Locate the cell with the specified text and output its (X, Y) center coordinate. 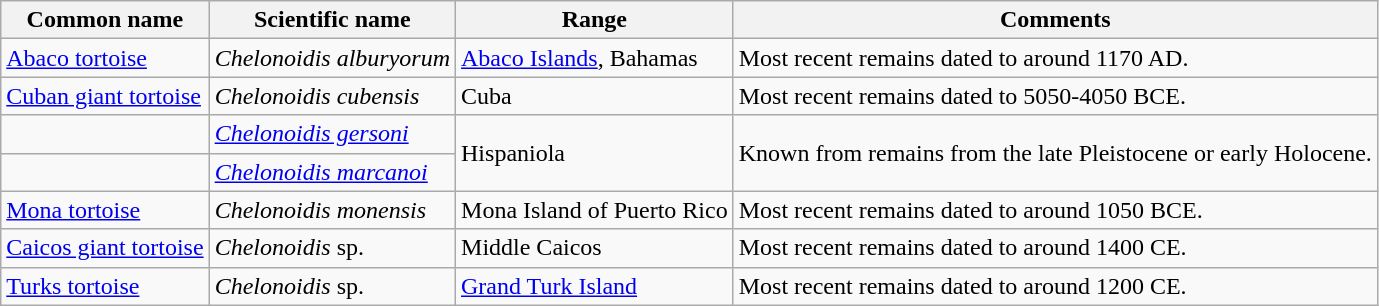
Cuba (595, 96)
Most recent remains dated to 5050-4050 BCE. (1055, 96)
Caicos giant tortoise (105, 248)
Most recent remains dated to around 1400 CE. (1055, 248)
Scientific name (332, 20)
Mona tortoise (105, 210)
Middle Caicos (595, 248)
Chelonoidis gersoni (332, 134)
Most recent remains dated to around 1200 CE. (1055, 286)
Comments (1055, 20)
Range (595, 20)
Chelonoidis marcanoi (332, 172)
Hispaniola (595, 153)
Cuban giant tortoise (105, 96)
Chelonoidis cubensis (332, 96)
Chelonoidis alburyorum (332, 58)
Chelonoidis monensis (332, 210)
Common name (105, 20)
Known from remains from the late Pleistocene or early Holocene. (1055, 153)
Grand Turk Island (595, 286)
Abaco Islands, Bahamas (595, 58)
Abaco tortoise (105, 58)
Mona Island of Puerto Rico (595, 210)
Most recent remains dated to around 1170 AD. (1055, 58)
Turks tortoise (105, 286)
Most recent remains dated to around 1050 BCE. (1055, 210)
